Pinpoint the cell where the given text exists, returning its (x, y) midpoint coordinate. 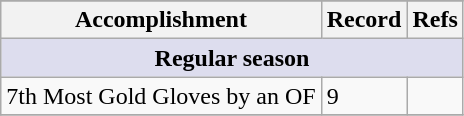
Regular season (232, 58)
9 (364, 96)
Refs (435, 20)
Accomplishment (161, 20)
Record (364, 20)
7th Most Gold Gloves by an OF (161, 96)
